From the cell containing the given text, extract its center point as [X, Y] coordinate. 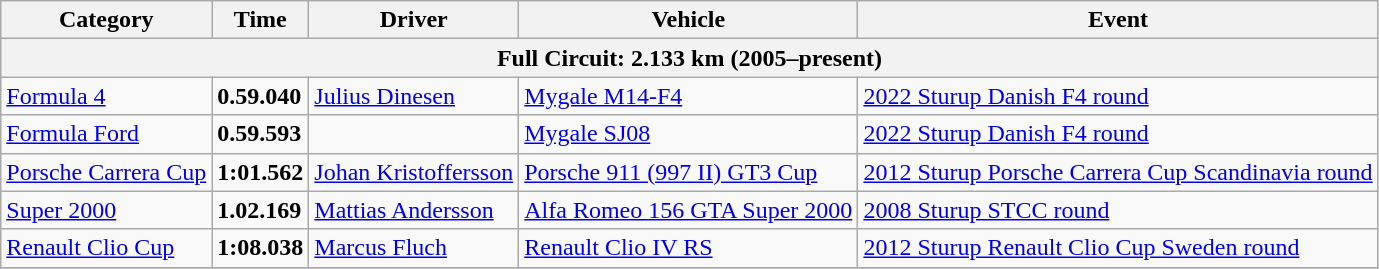
2012 Sturup Renault Clio Cup Sweden round [1118, 248]
Julius Dinesen [414, 96]
Time [260, 20]
Category [106, 20]
Renault Clio Cup [106, 248]
1:08.038 [260, 248]
2012 Sturup Porsche Carrera Cup Scandinavia round [1118, 172]
Formula 4 [106, 96]
Mygale SJ08 [688, 134]
Mattias Andersson [414, 210]
Marcus Fluch [414, 248]
Porsche Carrera Cup [106, 172]
2008 Sturup STCC round [1118, 210]
Driver [414, 20]
Full Circuit: 2.133 km (2005–present) [690, 58]
Formula Ford [106, 134]
Porsche 911 (997 II) GT3 Cup [688, 172]
0.59.040 [260, 96]
1:01.562 [260, 172]
Alfa Romeo 156 GTA Super 2000 [688, 210]
Event [1118, 20]
Johan Kristoffersson [414, 172]
0.59.593 [260, 134]
Renault Clio IV RS [688, 248]
Vehicle [688, 20]
Super 2000 [106, 210]
Mygale M14-F4 [688, 96]
1.02.169 [260, 210]
